Find where the given text appears and provide that cell's center as (X, Y) coordinate. 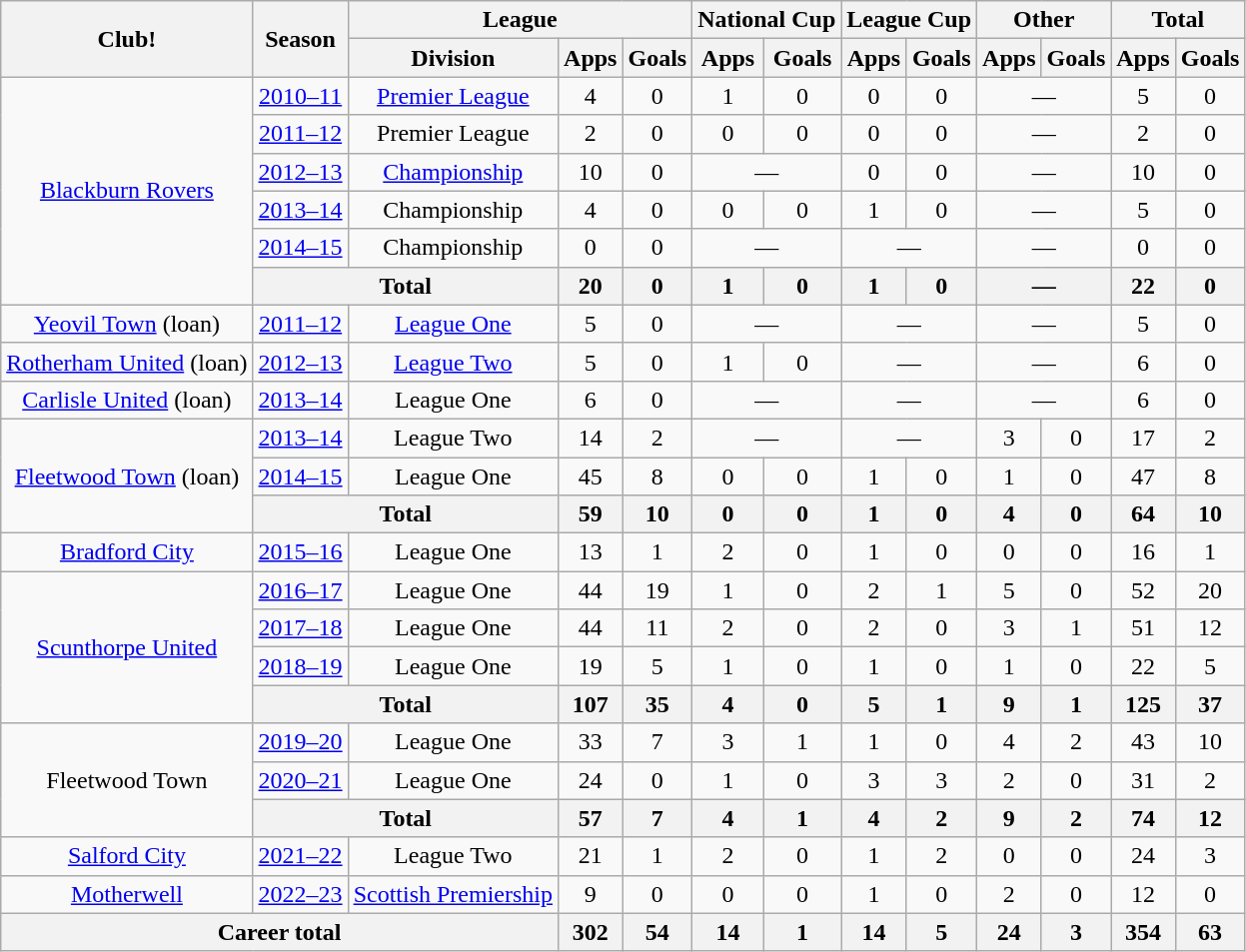
2016–17 (300, 590)
2021–22 (300, 856)
31 (1143, 780)
354 (1143, 932)
Scunthorpe United (127, 647)
2020–21 (300, 780)
2010–11 (300, 96)
125 (1143, 704)
17 (1143, 438)
Career total (280, 932)
Motherwell (127, 894)
2017–18 (300, 628)
Carlisle United (loan) (127, 400)
107 (591, 704)
2022–23 (300, 894)
Season (300, 39)
52 (1143, 590)
64 (1143, 514)
35 (657, 704)
Yeovil Town (loan) (127, 324)
11 (657, 628)
Rotherham United (loan) (127, 362)
Bradford City (127, 552)
59 (591, 514)
2018–19 (300, 666)
Club! (127, 39)
Other (1044, 20)
2019–20 (300, 742)
16 (1143, 552)
54 (657, 932)
Fleetwood Town (loan) (127, 476)
43 (1143, 742)
League Cup (909, 20)
League (520, 20)
45 (591, 476)
302 (591, 932)
2015–16 (300, 552)
Division (453, 58)
Fleetwood Town (127, 780)
Salford City (127, 856)
Blackburn Rovers (127, 191)
21 (591, 856)
National Cup (767, 20)
57 (591, 818)
33 (591, 742)
Scottish Premiership (453, 894)
51 (1143, 628)
63 (1210, 932)
13 (591, 552)
37 (1210, 704)
74 (1143, 818)
47 (1143, 476)
